Return [x, y] of the center of cell containing provided text 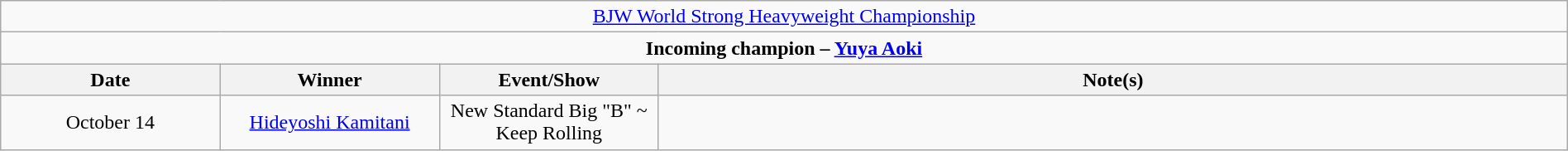
Date [111, 80]
Event/Show [549, 80]
Incoming champion – Yuya Aoki [784, 48]
Note(s) [1113, 80]
BJW World Strong Heavyweight Championship [784, 17]
Winner [329, 80]
New Standard Big "B" ~ Keep Rolling [549, 123]
Hideyoshi Kamitani [329, 123]
October 14 [111, 123]
